Locate the cell with the specified text and output its (x, y) center coordinate. 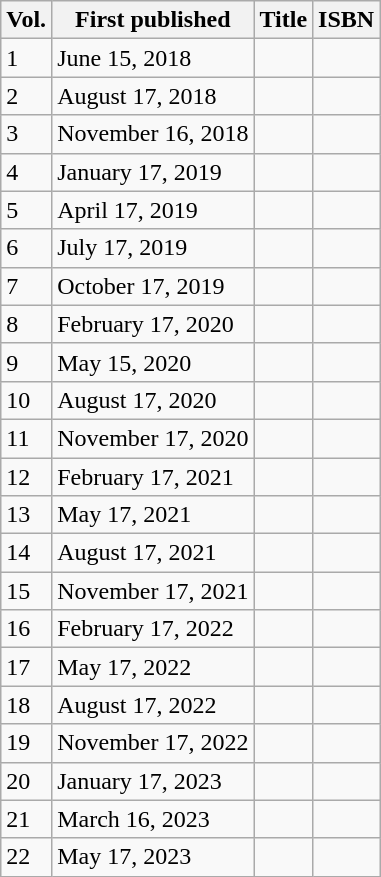
ISBN (346, 20)
February 17, 2022 (153, 629)
13 (26, 515)
Title (284, 20)
January 17, 2023 (153, 781)
9 (26, 362)
November 17, 2020 (153, 438)
14 (26, 553)
August 17, 2021 (153, 553)
October 17, 2019 (153, 286)
Vol. (26, 20)
22 (26, 857)
10 (26, 400)
First published (153, 20)
4 (26, 172)
11 (26, 438)
November 17, 2021 (153, 591)
August 17, 2020 (153, 400)
July 17, 2019 (153, 248)
12 (26, 477)
August 17, 2022 (153, 705)
6 (26, 248)
May 15, 2020 (153, 362)
February 17, 2021 (153, 477)
5 (26, 210)
April 17, 2019 (153, 210)
20 (26, 781)
17 (26, 667)
19 (26, 743)
November 17, 2022 (153, 743)
May 17, 2023 (153, 857)
August 17, 2018 (153, 96)
16 (26, 629)
June 15, 2018 (153, 58)
November 16, 2018 (153, 134)
May 17, 2021 (153, 515)
February 17, 2020 (153, 324)
8 (26, 324)
3 (26, 134)
18 (26, 705)
15 (26, 591)
7 (26, 286)
January 17, 2019 (153, 172)
March 16, 2023 (153, 819)
May 17, 2022 (153, 667)
1 (26, 58)
2 (26, 96)
21 (26, 819)
